For the text-containing cell, return its midpoint in (x, y) coordinate format. 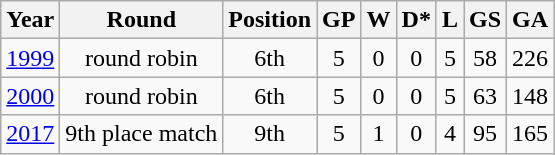
58 (486, 58)
2017 (30, 134)
95 (486, 134)
Round (142, 20)
165 (530, 134)
1999 (30, 58)
9th place match (142, 134)
63 (486, 96)
148 (530, 96)
2000 (30, 96)
9th (270, 134)
1 (378, 134)
226 (530, 58)
GP (339, 20)
4 (450, 134)
GA (530, 20)
GS (486, 20)
L (450, 20)
W (378, 20)
Position (270, 20)
D* (416, 20)
Year (30, 20)
